Scan for the cell matching the given text and deliver its (x, y) coordinate at center. 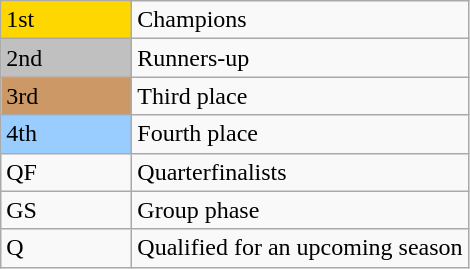
Fourth place (300, 134)
Third place (300, 96)
Runners-up (300, 58)
3rd (66, 96)
Quarterfinalists (300, 172)
Group phase (300, 210)
Qualified for an upcoming season (300, 248)
1st (66, 20)
Champions (300, 20)
QF (66, 172)
2nd (66, 58)
Q (66, 248)
4th (66, 134)
GS (66, 210)
